Scan for the cell matching the given text and deliver its [X, Y] coordinate at center. 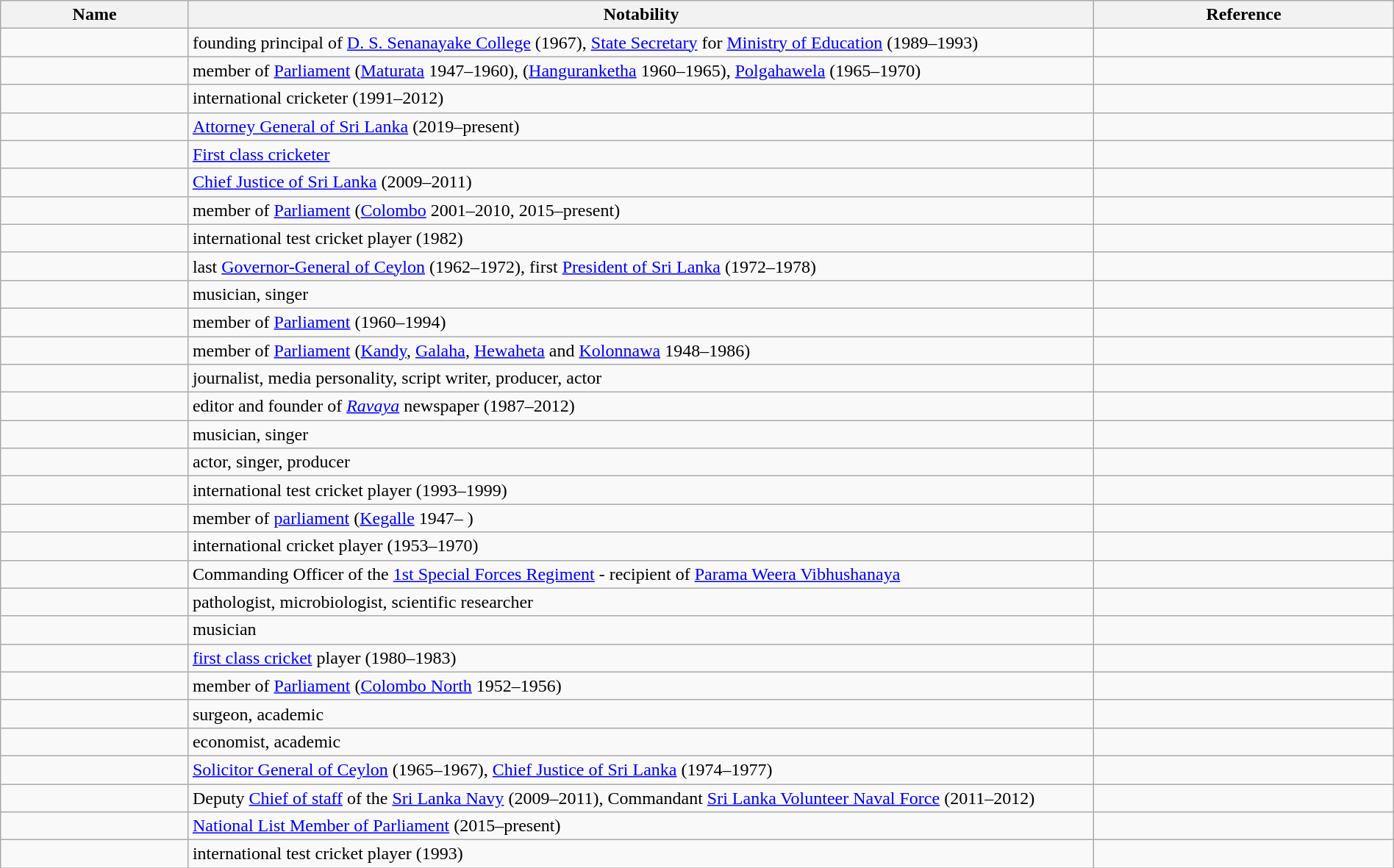
last Governor-General of Ceylon (1962–1972), first President of Sri Lanka (1972–1978) [641, 266]
economist, academic [641, 742]
international cricketer (1991–2012) [641, 98]
international test cricket player (1982) [641, 238]
member of parliament (Kegalle 1947– ) [641, 518]
international test cricket player (1993–1999) [641, 490]
Deputy Chief of staff of the Sri Lanka Navy (2009–2011), Commandant Sri Lanka Volunteer Naval Force (2011–2012) [641, 797]
Name [95, 15]
member of Parliament (Colombo 2001–2010, 2015–present) [641, 210]
journalist, media personality, script writer, producer, actor [641, 379]
member of Parliament (Colombo North 1952–1956) [641, 686]
member of Parliament (1960–1994) [641, 322]
Commanding Officer of the 1st Special Forces Regiment - recipient of Parama Weera Vibhushanaya [641, 574]
Attorney General of Sri Lanka (2019–present) [641, 126]
Notability [641, 15]
editor and founder of Ravaya newspaper (1987–2012) [641, 406]
pathologist, microbiologist, scientific researcher [641, 602]
international cricket player (1953–1970) [641, 546]
musician [641, 630]
actor, singer, producer [641, 462]
First class cricketer [641, 154]
National List Member of Parliament (2015–present) [641, 826]
Reference [1244, 15]
Chief Justice of Sri Lanka (2009–2011) [641, 182]
founding principal of D. S. Senanayake College (1967), State Secretary for Ministry of Education (1989–1993) [641, 43]
member of Parliament (Kandy, Galaha, Hewaheta and Kolonnawa 1948–1986) [641, 351]
surgeon, academic [641, 714]
international test cricket player (1993) [641, 854]
first class cricket player (1980–1983) [641, 658]
member of Parliament (Maturata 1947–1960), (Hanguranketha 1960–1965), Polgahawela (1965–1970) [641, 71]
Solicitor General of Ceylon (1965–1967), Chief Justice of Sri Lanka (1974–1977) [641, 770]
